Detect which cell encompasses the target text, then output its (x, y) center coordinate. 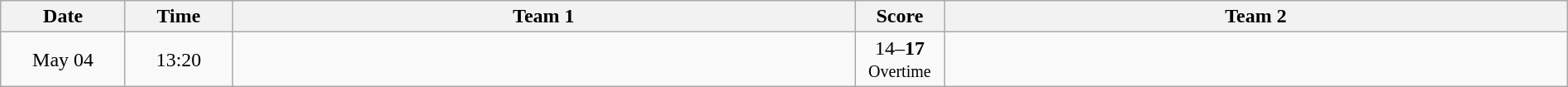
Time (179, 17)
Team 2 (1256, 17)
May 04 (63, 60)
Team 1 (544, 17)
13:20 (179, 60)
Score (900, 17)
Date (63, 17)
14–17Overtime (900, 60)
